Search for the cell housing the specified text and yield its [X, Y] center coordinate. 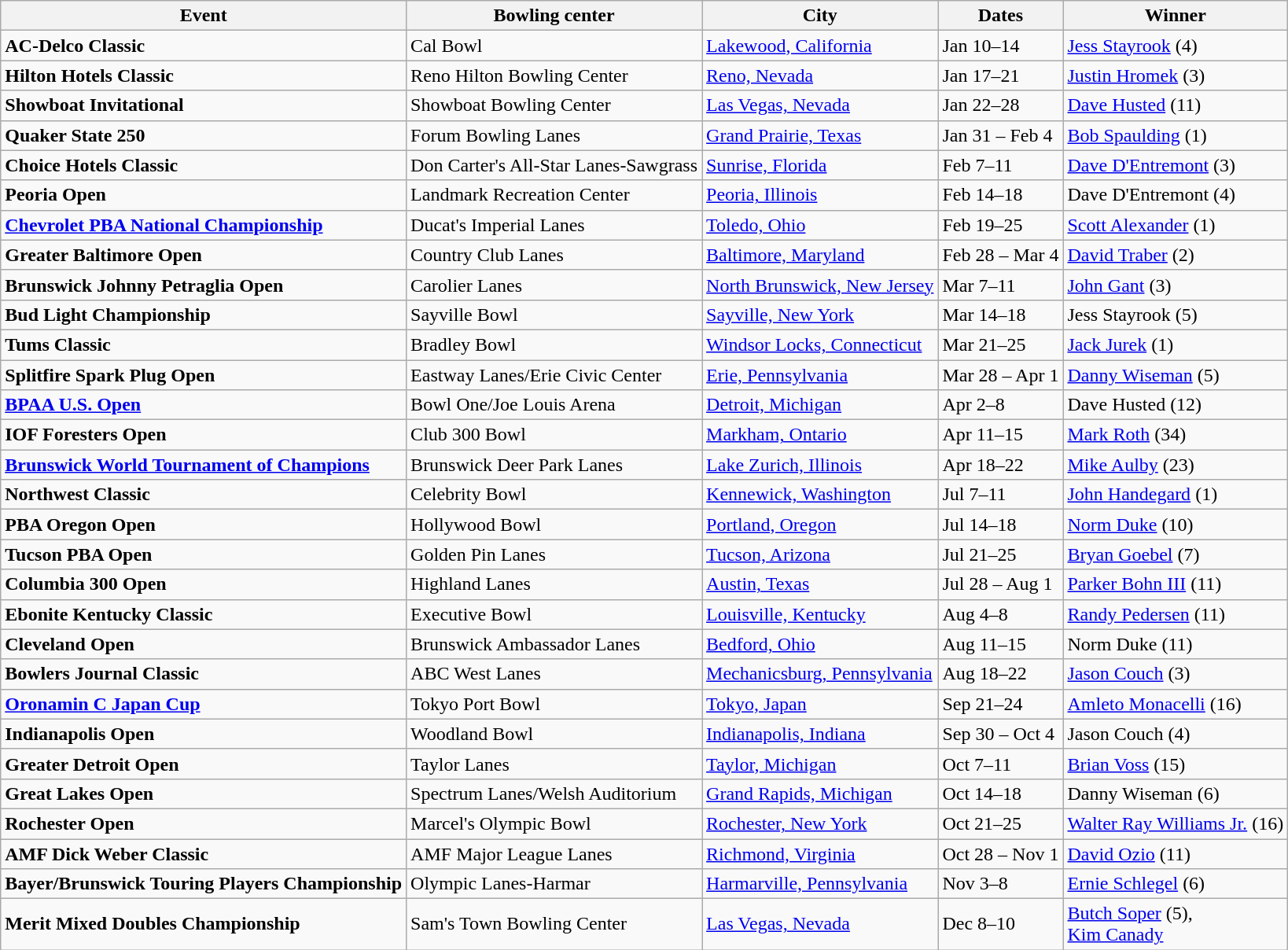
Brunswick Johnny Petraglia Open [204, 285]
Dec 8–10 [1000, 925]
Choice Hotels Classic [204, 165]
Louisville, Kentucky [820, 614]
Bradley Bowl [554, 344]
Bowling center [554, 16]
Dave D'Entremont (3) [1176, 165]
Cal Bowl [554, 46]
Butch Soper (5),Kim Canady [1176, 925]
Bob Spaulding (1) [1176, 135]
Baltimore, Maryland [820, 255]
AMF Major League Lanes [554, 853]
Marcel's Olympic Bowl [554, 823]
Bryan Goebel (7) [1176, 554]
Tokyo Port Bowl [554, 704]
Windsor Locks, Connecticut [820, 344]
Showboat Bowling Center [554, 105]
Oronamin C Japan Cup [204, 704]
Danny Wiseman (5) [1176, 375]
Celebrity Bowl [554, 495]
Sayville, New York [820, 315]
Winner [1176, 16]
Jack Jurek (1) [1176, 344]
Bud Light Championship [204, 315]
Columbia 300 Open [204, 584]
Reno, Nevada [820, 75]
Eastway Lanes/Erie Civic Center [554, 375]
Jason Couch (3) [1176, 674]
Markham, Ontario [820, 435]
Detroit, Michigan [820, 405]
Sep 30 – Oct 4 [1000, 734]
ABC West Lanes [554, 674]
Sep 21–24 [1000, 704]
Toledo, Ohio [820, 225]
Merit Mixed Doubles Championship [204, 925]
Jul 7–11 [1000, 495]
Dave Husted (11) [1176, 105]
Richmond, Virginia [820, 853]
Indianapolis, Indiana [820, 734]
Hollywood Bowl [554, 525]
Carolier Lanes [554, 285]
Scott Alexander (1) [1176, 225]
Jul 14–18 [1000, 525]
Bowlers Journal Classic [204, 674]
Reno Hilton Bowling Center [554, 75]
Brunswick Ambassador Lanes [554, 644]
Jan 22–28 [1000, 105]
Peoria, Illinois [820, 195]
Taylor, Michigan [820, 764]
Jess Stayrook (5) [1176, 315]
Lakewood, California [820, 46]
Greater Detroit Open [204, 764]
Oct 7–11 [1000, 764]
Hilton Hotels Classic [204, 75]
Parker Bohn III (11) [1176, 584]
Tokyo, Japan [820, 704]
AC-Delco Classic [204, 46]
Spectrum Lanes/Welsh Auditorium [554, 794]
Nov 3–8 [1000, 884]
Grand Rapids, Michigan [820, 794]
Jason Couch (4) [1176, 734]
Amleto Monacelli (16) [1176, 704]
Oct 21–25 [1000, 823]
Walter Ray Williams Jr. (16) [1176, 823]
Landmark Recreation Center [554, 195]
Apr 2–8 [1000, 405]
Mark Roth (34) [1176, 435]
Golden Pin Lanes [554, 554]
Bayer/Brunswick Touring Players Championship [204, 884]
Jan 31 – Feb 4 [1000, 135]
Tucson, Arizona [820, 554]
Tucson PBA Open [204, 554]
John Gant (3) [1176, 285]
Dave Husted (12) [1176, 405]
BPAA U.S. Open [204, 405]
Country Club Lanes [554, 255]
Feb 14–18 [1000, 195]
Aug 4–8 [1000, 614]
Quaker State 250 [204, 135]
Portland, Oregon [820, 525]
Brunswick World Tournament of Champions [204, 465]
Dave D'Entremont (4) [1176, 195]
Bowl One/Joe Louis Arena [554, 405]
Rochester Open [204, 823]
Oct 28 – Nov 1 [1000, 853]
Randy Pedersen (11) [1176, 614]
Taylor Lanes [554, 764]
PBA Oregon Open [204, 525]
Chevrolet PBA National Championship [204, 225]
Brian Voss (15) [1176, 764]
Mar 21–25 [1000, 344]
Jan 17–21 [1000, 75]
Woodland Bowl [554, 734]
David Ozio (11) [1176, 853]
Jan 10–14 [1000, 46]
Grand Prairie, Texas [820, 135]
Norm Duke (11) [1176, 644]
Tums Classic [204, 344]
Apr 11–15 [1000, 435]
Mar 14–18 [1000, 315]
Feb 19–25 [1000, 225]
David Traber (2) [1176, 255]
Ebonite Kentucky Classic [204, 614]
Greater Baltimore Open [204, 255]
Club 300 Bowl [554, 435]
Jess Stayrook (4) [1176, 46]
Executive Bowl [554, 614]
Don Carter's All-Star Lanes-Sawgrass [554, 165]
Peoria Open [204, 195]
IOF Foresters Open [204, 435]
Event [204, 16]
Great Lakes Open [204, 794]
Justin Hromek (3) [1176, 75]
Indianapolis Open [204, 734]
City [820, 16]
Mar 7–11 [1000, 285]
Mike Aulby (23) [1176, 465]
Showboat Invitational [204, 105]
Mar 28 – Apr 1 [1000, 375]
AMF Dick Weber Classic [204, 853]
Ernie Schlegel (6) [1176, 884]
Sam's Town Bowling Center [554, 925]
Jul 28 – Aug 1 [1000, 584]
Cleveland Open [204, 644]
North Brunswick, New Jersey [820, 285]
Erie, Pennsylvania [820, 375]
Aug 11–15 [1000, 644]
Aug 18–22 [1000, 674]
Forum Bowling Lanes [554, 135]
Oct 14–18 [1000, 794]
Feb 28 – Mar 4 [1000, 255]
Apr 18–22 [1000, 465]
Jul 21–25 [1000, 554]
Olympic Lanes-Harmar [554, 884]
Harmarville, Pennsylvania [820, 884]
Northwest Classic [204, 495]
Sunrise, Florida [820, 165]
Austin, Texas [820, 584]
Brunswick Deer Park Lanes [554, 465]
Bedford, Ohio [820, 644]
Ducat's Imperial Lanes [554, 225]
Norm Duke (10) [1176, 525]
Splitfire Spark Plug Open [204, 375]
Mechanicsburg, Pennsylvania [820, 674]
Sayville Bowl [554, 315]
Feb 7–11 [1000, 165]
Lake Zurich, Illinois [820, 465]
Dates [1000, 16]
Rochester, New York [820, 823]
Danny Wiseman (6) [1176, 794]
Kennewick, Washington [820, 495]
Highland Lanes [554, 584]
John Handegard (1) [1176, 495]
